Capture the cell that displays the provided text and extract its [x, y] central coordinate. 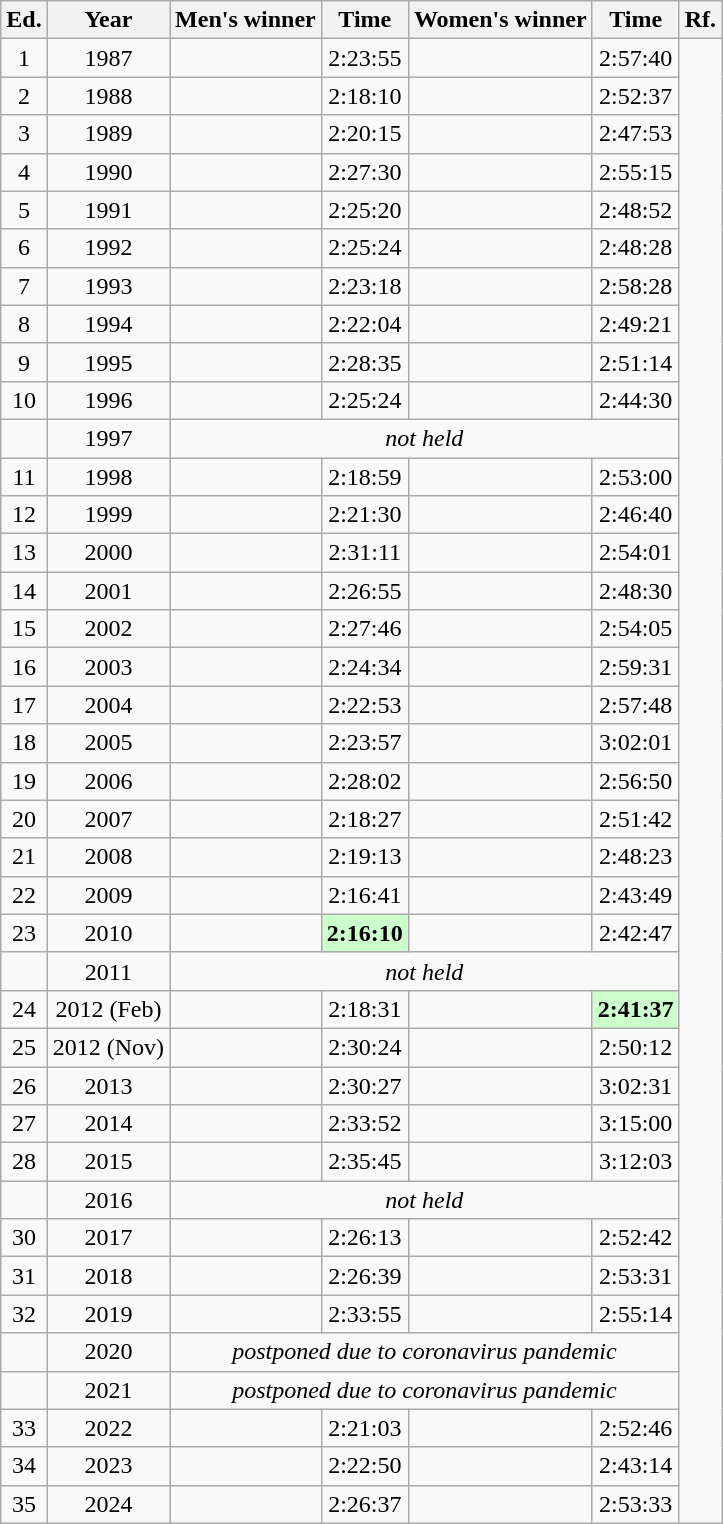
13 [24, 553]
1995 [108, 362]
2:31:11 [364, 553]
2:16:10 [364, 933]
1997 [108, 438]
2:47:53 [636, 134]
2:53:31 [636, 1276]
Men's winner [246, 20]
16 [24, 667]
32 [24, 1314]
2:35:45 [364, 1162]
2:41:37 [636, 1009]
2:28:35 [364, 362]
2:27:30 [364, 172]
2003 [108, 667]
2:20:15 [364, 134]
2:43:14 [636, 1466]
2:57:48 [636, 705]
1994 [108, 324]
3:15:00 [636, 1124]
2:18:10 [364, 96]
2:44:30 [636, 400]
Rf. [700, 20]
8 [24, 324]
Ed. [24, 20]
2:59:31 [636, 667]
2:54:01 [636, 553]
2:33:52 [364, 1124]
3:12:03 [636, 1162]
2:18:27 [364, 819]
2000 [108, 553]
2019 [108, 1314]
14 [24, 591]
2:48:28 [636, 248]
3:02:01 [636, 743]
2009 [108, 895]
2017 [108, 1238]
17 [24, 705]
2006 [108, 781]
21 [24, 857]
2002 [108, 629]
Year [108, 20]
2:26:55 [364, 591]
9 [24, 362]
2:26:37 [364, 1504]
30 [24, 1238]
2:57:40 [636, 58]
2022 [108, 1428]
2:48:52 [636, 210]
2:18:59 [364, 477]
2:33:55 [364, 1314]
2:58:28 [636, 286]
2013 [108, 1085]
2012 (Nov) [108, 1047]
2:42:47 [636, 933]
23 [24, 933]
2 [24, 96]
15 [24, 629]
Women's winner [500, 20]
26 [24, 1085]
2:23:55 [364, 58]
5 [24, 210]
1990 [108, 172]
2020 [108, 1352]
7 [24, 286]
2018 [108, 1276]
2:48:30 [636, 591]
1989 [108, 134]
2:55:15 [636, 172]
2:26:13 [364, 1238]
2021 [108, 1390]
4 [24, 172]
1 [24, 58]
35 [24, 1504]
2:49:21 [636, 324]
2:52:46 [636, 1428]
18 [24, 743]
2015 [108, 1162]
2:53:00 [636, 477]
1998 [108, 477]
2:22:04 [364, 324]
2011 [108, 971]
2:50:12 [636, 1047]
2004 [108, 705]
2:16:41 [364, 895]
2:46:40 [636, 515]
2:51:14 [636, 362]
24 [24, 1009]
1993 [108, 286]
2023 [108, 1466]
2:19:13 [364, 857]
2:56:50 [636, 781]
2:53:33 [636, 1504]
34 [24, 1466]
2:52:37 [636, 96]
2:26:39 [364, 1276]
6 [24, 248]
2:27:46 [364, 629]
2:22:53 [364, 705]
2001 [108, 591]
2:23:18 [364, 286]
2:51:42 [636, 819]
22 [24, 895]
2:30:24 [364, 1047]
11 [24, 477]
2012 (Feb) [108, 1009]
2:54:05 [636, 629]
2:23:57 [364, 743]
2008 [108, 857]
2024 [108, 1504]
31 [24, 1276]
27 [24, 1124]
2:30:27 [364, 1085]
2:43:49 [636, 895]
3 [24, 134]
3:02:31 [636, 1085]
2:21:03 [364, 1428]
1999 [108, 515]
2:55:14 [636, 1314]
2014 [108, 1124]
28 [24, 1162]
2:22:50 [364, 1466]
2:24:34 [364, 667]
2:52:42 [636, 1238]
1987 [108, 58]
1991 [108, 210]
2:28:02 [364, 781]
10 [24, 400]
19 [24, 781]
20 [24, 819]
2016 [108, 1200]
2010 [108, 933]
33 [24, 1428]
1988 [108, 96]
2:48:23 [636, 857]
25 [24, 1047]
2007 [108, 819]
2:25:20 [364, 210]
2:18:31 [364, 1009]
2005 [108, 743]
1996 [108, 400]
2:21:30 [364, 515]
1992 [108, 248]
12 [24, 515]
